Provide the (X, Y) coordinate of the cell's center where the given text is located.  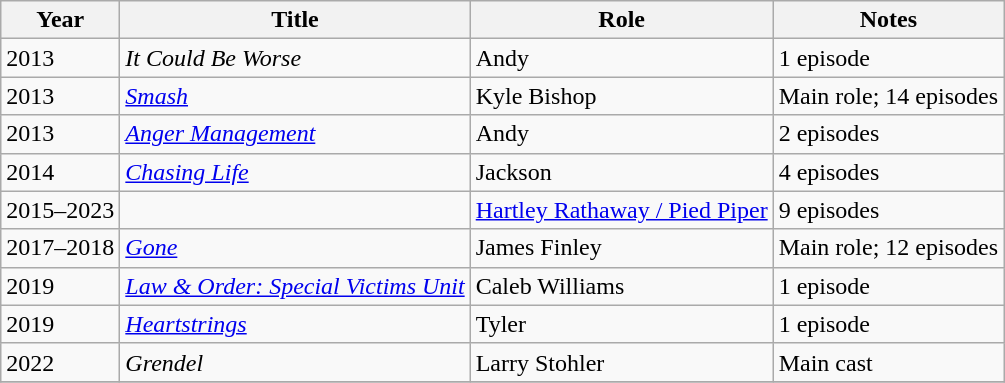
Gone (295, 248)
2014 (60, 172)
9 episodes (888, 210)
Main role; 12 episodes (888, 248)
It Could Be Worse (295, 58)
Larry Stohler (622, 362)
Title (295, 20)
Grendel (295, 362)
Role (622, 20)
Main role; 14 episodes (888, 96)
2 episodes (888, 134)
Heartstrings (295, 324)
Main cast (888, 362)
Anger Management (295, 134)
Jackson (622, 172)
Notes (888, 20)
Hartley Rathaway / Pied Piper (622, 210)
2017–2018 (60, 248)
Caleb Williams (622, 286)
Law & Order: Special Victims Unit (295, 286)
Year (60, 20)
4 episodes (888, 172)
Chasing Life (295, 172)
2022 (60, 362)
Smash (295, 96)
James Finley (622, 248)
Kyle Bishop (622, 96)
Tyler (622, 324)
2015–2023 (60, 210)
